For the text-containing cell, return its midpoint in [x, y] coordinate format. 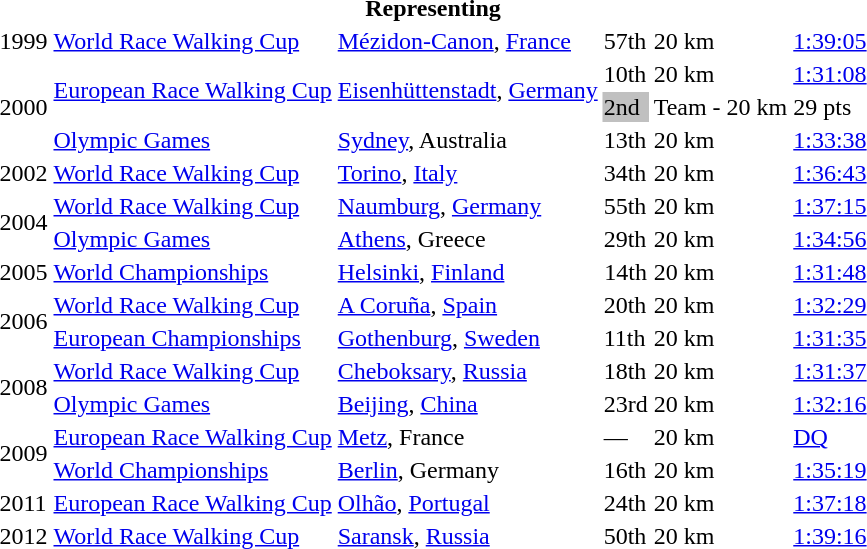
34th [626, 173]
Naumburg, Germany [468, 206]
57th [626, 41]
Mézidon-Canon, France [468, 41]
Gothenburg, Sweden [468, 338]
13th [626, 140]
European Championships [192, 338]
— [626, 437]
Beijing, China [468, 404]
Olhão, Portugal [468, 503]
Team - 20 km [720, 107]
Torino, Italy [468, 173]
14th [626, 272]
29th [626, 239]
16th [626, 470]
Metz, France [468, 437]
10th [626, 74]
2nd [626, 107]
24th [626, 503]
Eisenhüttenstadt, Germany [468, 90]
A Coruña, Spain [468, 305]
18th [626, 371]
23rd [626, 404]
Sydney, Australia [468, 140]
11th [626, 338]
20th [626, 305]
Cheboksary, Russia [468, 371]
Berlin, Germany [468, 470]
Athens, Greece [468, 239]
55th [626, 206]
Helsinki, Finland [468, 272]
